Pinpoint the cell where the given text exists, returning its [x, y] midpoint coordinate. 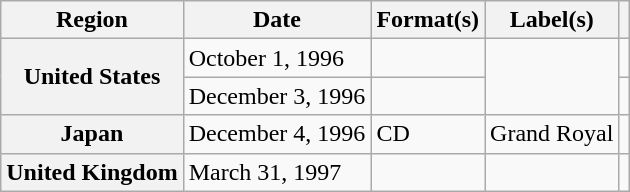
Region [92, 20]
March 31, 1997 [277, 172]
United Kingdom [92, 172]
October 1, 1996 [277, 58]
December 4, 1996 [277, 134]
CD [428, 134]
Format(s) [428, 20]
Grand Royal [552, 134]
United States [92, 77]
December 3, 1996 [277, 96]
Date [277, 20]
Label(s) [552, 20]
Japan [92, 134]
